Output the (x, y) coordinate of the center of the cell containing the given text.  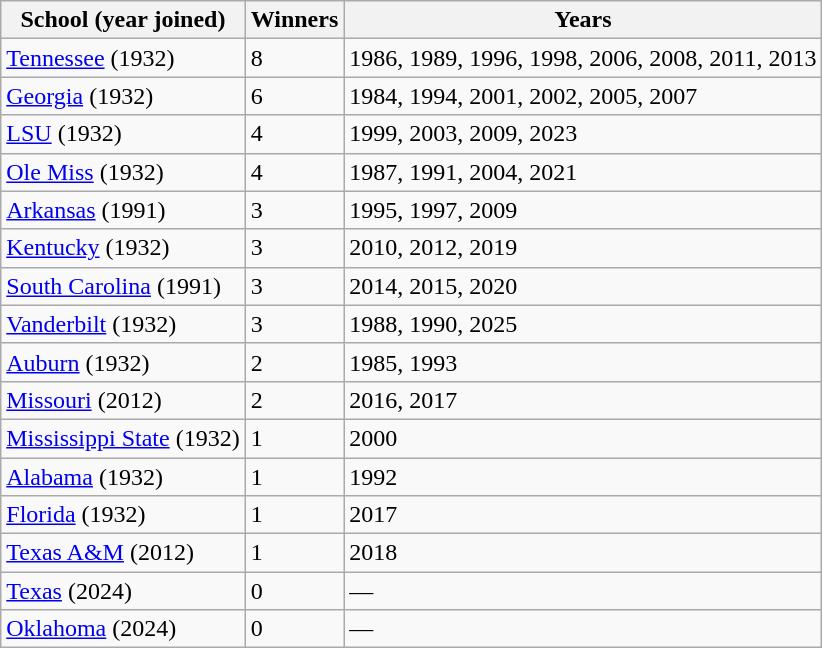
1985, 1993 (583, 362)
South Carolina (1991) (123, 286)
Florida (1932) (123, 515)
2000 (583, 438)
Oklahoma (2024) (123, 629)
Texas (2024) (123, 591)
School (year joined) (123, 20)
1995, 1997, 2009 (583, 210)
1999, 2003, 2009, 2023 (583, 134)
6 (294, 96)
2017 (583, 515)
Auburn (1932) (123, 362)
LSU (1932) (123, 134)
Ole Miss (1932) (123, 172)
1992 (583, 477)
8 (294, 58)
1984, 1994, 2001, 2002, 2005, 2007 (583, 96)
Arkansas (1991) (123, 210)
Kentucky (1932) (123, 248)
Texas A&M (2012) (123, 553)
1986, 1989, 1996, 1998, 2006, 2008, 2011, 2013 (583, 58)
Vanderbilt (1932) (123, 324)
Years (583, 20)
Georgia (1932) (123, 96)
Missouri (2012) (123, 400)
1988, 1990, 2025 (583, 324)
2014, 2015, 2020 (583, 286)
2010, 2012, 2019 (583, 248)
2016, 2017 (583, 400)
Alabama (1932) (123, 477)
Mississippi State (1932) (123, 438)
Winners (294, 20)
Tennessee (1932) (123, 58)
1987, 1991, 2004, 2021 (583, 172)
2018 (583, 553)
